Scan for the cell matching the given text and deliver its [X, Y] coordinate at center. 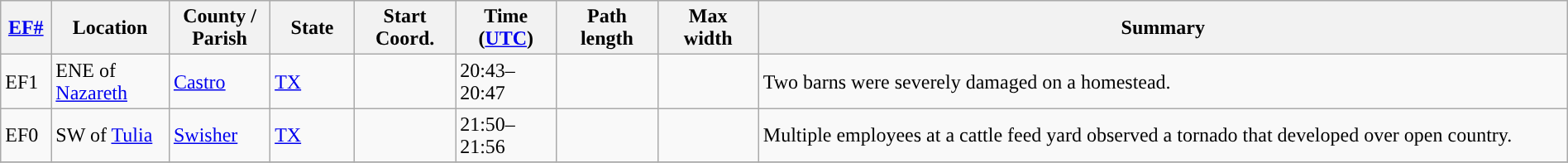
EF# [26, 28]
Two barns were severely damaged on a homestead. [1163, 81]
County / Parish [219, 28]
Swisher [219, 136]
21:50–21:56 [506, 136]
Max width [708, 28]
EF0 [26, 136]
Castro [219, 81]
Summary [1163, 28]
Start Coord. [404, 28]
State [313, 28]
Path length [607, 28]
SW of Tulia [111, 136]
Multiple employees at a cattle feed yard observed a tornado that developed over open country. [1163, 136]
Time (UTC) [506, 28]
Location [111, 28]
20:43–20:47 [506, 81]
ENE of Nazareth [111, 81]
EF1 [26, 81]
